Output the (x, y) coordinate of the center of the cell containing the given text.  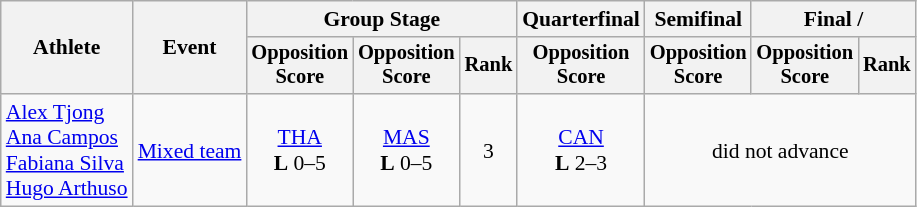
MASL 0–5 (406, 150)
Mixed team (190, 150)
Quarterfinal (581, 19)
3 (489, 150)
Athlete (67, 48)
Semifinal (698, 19)
Alex TjongAna CamposFabiana SilvaHugo Arthuso (67, 150)
Final / (833, 19)
Event (190, 48)
THAL 0–5 (300, 150)
CANL 2–3 (581, 150)
did not advance (780, 150)
Group Stage (382, 19)
